Output the (x, y) coordinate of the center of the cell containing the given text.  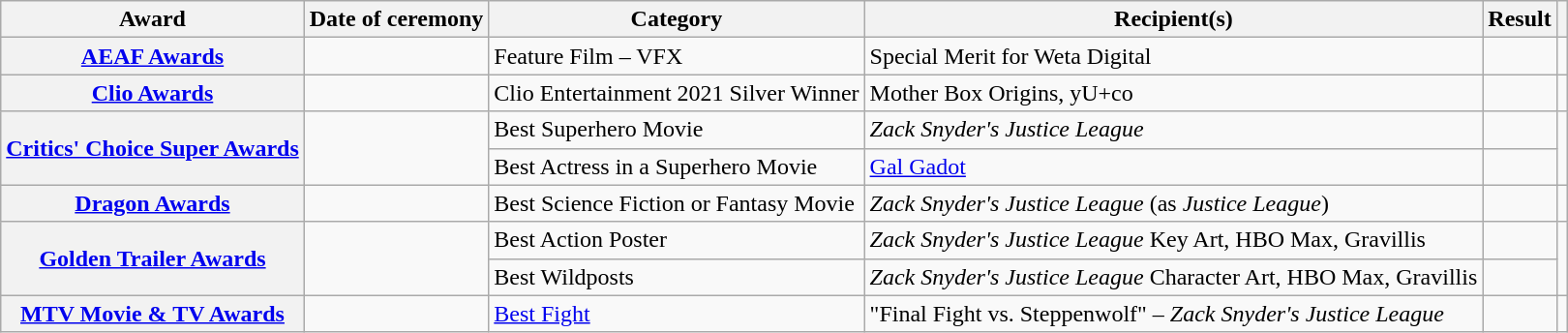
Gal Gadot (1173, 166)
Best Science Fiction or Fantasy Movie (677, 203)
Result (1520, 19)
Zack Snyder's Justice League (as Justice League) (1173, 203)
Clio Entertainment 2021 Silver Winner (677, 93)
Best Action Poster (677, 240)
Best Fight (677, 314)
Mother Box Origins, yU+co (1173, 93)
Golden Trailer Awards (153, 258)
Special Merit for Weta Digital (1173, 56)
Best Superhero Movie (677, 130)
Clio Awards (153, 93)
Category (677, 19)
Date of ceremony (397, 19)
Critics' Choice Super Awards (153, 148)
Zack Snyder's Justice League (1173, 130)
Award (153, 19)
Recipient(s) (1173, 19)
"Final Fight vs. Steppenwolf" – Zack Snyder's Justice League (1173, 314)
Best Actress in a Superhero Movie (677, 166)
Zack Snyder's Justice League Key Art, HBO Max, Gravillis (1173, 240)
Zack Snyder's Justice League Character Art, HBO Max, Gravillis (1173, 277)
Feature Film – VFX (677, 56)
Dragon Awards (153, 203)
AEAF Awards (153, 56)
Best Wildposts (677, 277)
MTV Movie & TV Awards (153, 314)
